Output the (X, Y) coordinate of the center of the cell containing the given text.  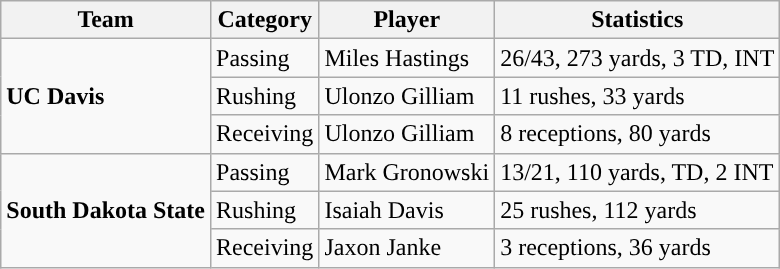
Player (407, 20)
11 rushes, 33 yards (638, 96)
South Dakota State (106, 210)
3 receptions, 36 yards (638, 248)
13/21, 110 yards, TD, 2 INT (638, 172)
Statistics (638, 20)
UC Davis (106, 96)
8 receptions, 80 yards (638, 134)
Jaxon Janke (407, 248)
Miles Hastings (407, 58)
Isaiah Davis (407, 210)
26/43, 273 yards, 3 TD, INT (638, 58)
Category (265, 20)
25 rushes, 112 yards (638, 210)
Mark Gronowski (407, 172)
Team (106, 20)
